For the text-containing cell, return its midpoint in [X, Y] coordinate format. 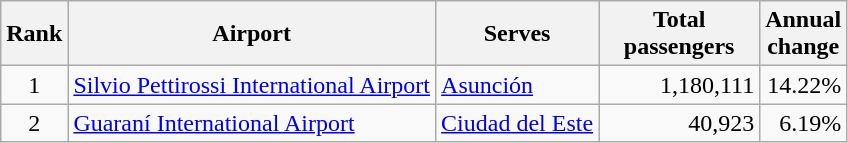
Guaraní International Airport [252, 123]
40,923 [680, 123]
Ciudad del Este [518, 123]
Rank [34, 34]
6.19% [804, 123]
Silvio Pettirossi International Airport [252, 85]
Annualchange [804, 34]
1,180,111 [680, 85]
2 [34, 123]
Airport [252, 34]
1 [34, 85]
Totalpassengers [680, 34]
14.22% [804, 85]
Asunción [518, 85]
Serves [518, 34]
